From the cell containing the given text, extract its center point as (x, y) coordinate. 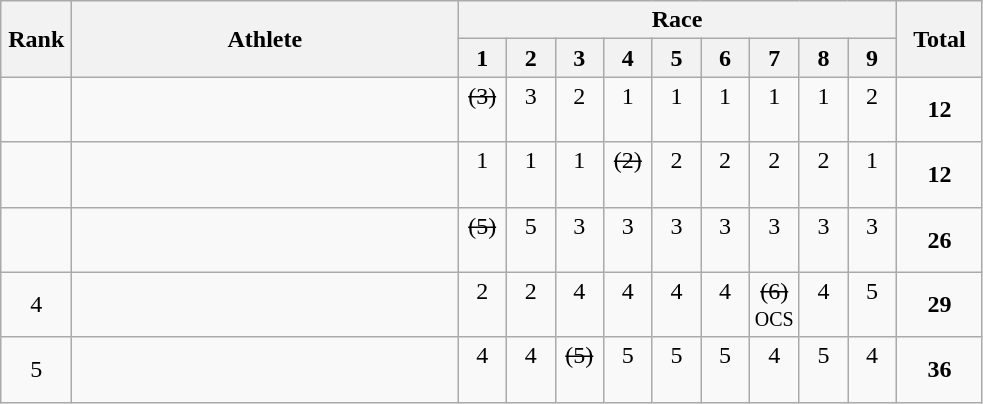
Total (939, 39)
9 (872, 58)
Athlete (265, 39)
(6)OCS (774, 304)
Rank (36, 39)
(2) (628, 174)
26 (939, 240)
8 (824, 58)
36 (939, 370)
29 (939, 304)
7 (774, 58)
(3) (482, 110)
6 (726, 58)
Race (677, 20)
